Capture the cell that displays the provided text and extract its [X, Y] central coordinate. 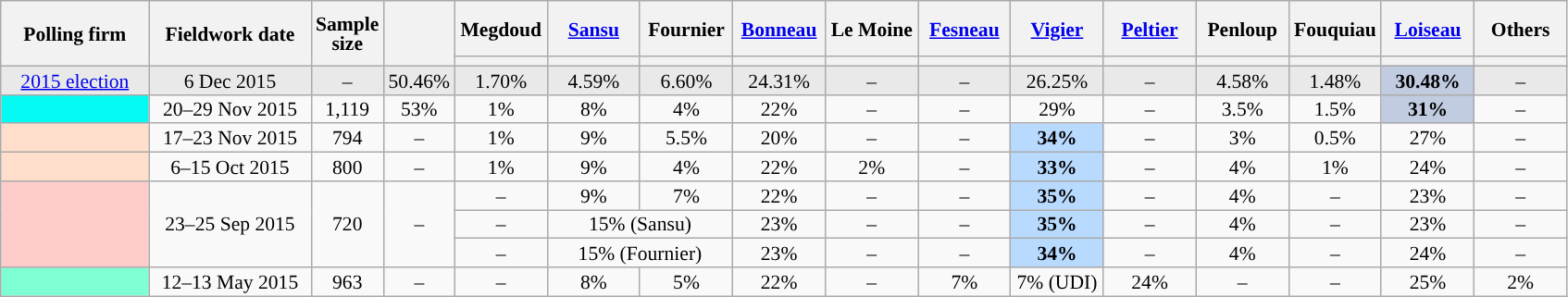
1,119 [347, 109]
15% (Fournier) [640, 254]
2015 election [75, 80]
963 [347, 281]
Fesneau [964, 29]
0.5% [1335, 139]
24.31% [779, 80]
Bonneau [779, 29]
1.48% [1335, 80]
53% [418, 109]
Penloup [1242, 29]
Loiseau [1427, 29]
1.70% [501, 80]
Fouquiau [1335, 29]
29% [1057, 109]
794 [347, 139]
17–23 Nov 2015 [230, 139]
7% (UDI) [1057, 281]
20–29 Nov 2015 [230, 109]
6.60% [686, 80]
800 [347, 167]
23–25 Sep 2015 [230, 224]
1.5% [1335, 109]
4.58% [1242, 80]
6–15 Oct 2015 [230, 167]
5.5% [686, 139]
6 Dec 2015 [230, 80]
26.25% [1057, 80]
27% [1427, 139]
Fournier [686, 29]
4.59% [593, 80]
31% [1427, 109]
Megdoud [501, 29]
3% [1242, 139]
Fieldwork date [230, 33]
25% [1427, 281]
Vigier [1057, 29]
Sansu [593, 29]
Le Moine [872, 29]
Others [1521, 29]
12–13 May 2015 [230, 281]
50.46% [418, 80]
30.48% [1427, 80]
20% [779, 139]
Samplesize [347, 33]
5% [686, 281]
Polling firm [75, 33]
3.5% [1242, 109]
720 [347, 224]
33% [1057, 167]
15% (Sansu) [640, 224]
Peltier [1150, 29]
